Pinpoint the cell where the given text exists, returning its (X, Y) midpoint coordinate. 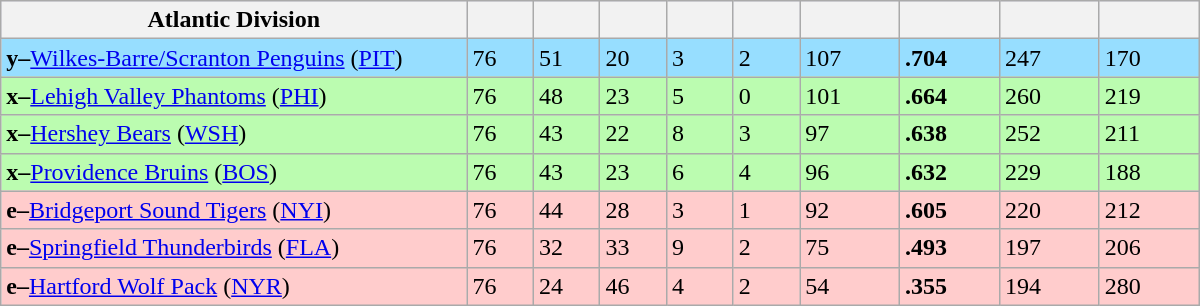
e–Bridgeport Sound Tigers (NYI) (234, 210)
e–Springfield Thunderbirds (FLA) (234, 248)
33 (634, 248)
.632 (950, 172)
219 (1149, 96)
260 (1049, 96)
24 (566, 286)
8 (700, 134)
206 (1149, 248)
22 (634, 134)
212 (1149, 210)
188 (1149, 172)
.355 (950, 286)
54 (850, 286)
101 (850, 96)
194 (1049, 286)
.704 (950, 58)
220 (1049, 210)
247 (1049, 58)
Atlantic Division (234, 20)
.605 (950, 210)
280 (1149, 286)
211 (1149, 134)
92 (850, 210)
107 (850, 58)
51 (566, 58)
x–Providence Bruins (BOS) (234, 172)
5 (700, 96)
48 (566, 96)
75 (850, 248)
.493 (950, 248)
0 (766, 96)
1 (766, 210)
46 (634, 286)
32 (566, 248)
20 (634, 58)
44 (566, 210)
28 (634, 210)
e–Hartford Wolf Pack (NYR) (234, 286)
170 (1149, 58)
.664 (950, 96)
.638 (950, 134)
9 (700, 248)
6 (700, 172)
x–Hershey Bears (WSH) (234, 134)
y–Wilkes-Barre/Scranton Penguins (PIT) (234, 58)
197 (1049, 248)
229 (1049, 172)
x–Lehigh Valley Phantoms (PHI) (234, 96)
96 (850, 172)
97 (850, 134)
252 (1049, 134)
